From the cell containing the given text, extract its center point as (X, Y) coordinate. 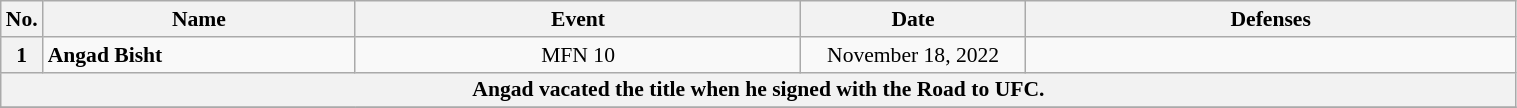
Date (913, 19)
MFN 10 (578, 55)
November 18, 2022 (913, 55)
Angad vacated the title when he signed with the Road to UFC. (758, 90)
Event (578, 19)
1 (22, 55)
No. (22, 19)
Defenses (1270, 19)
Angad Bisht (200, 55)
Name (200, 19)
